Determine the (X, Y) coordinate at the center of the cell enclosing the given text.  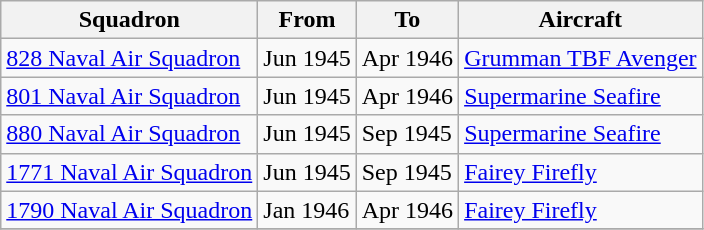
801 Naval Air Squadron (130, 96)
Aircraft (580, 20)
880 Naval Air Squadron (130, 134)
828 Naval Air Squadron (130, 58)
1790 Naval Air Squadron (130, 210)
1771 Naval Air Squadron (130, 172)
From (307, 20)
Grumman TBF Avenger (580, 58)
To (407, 20)
Jan 1946 (307, 210)
Squadron (130, 20)
